Provide the (x, y) coordinate of the cell's center where the given text is located.  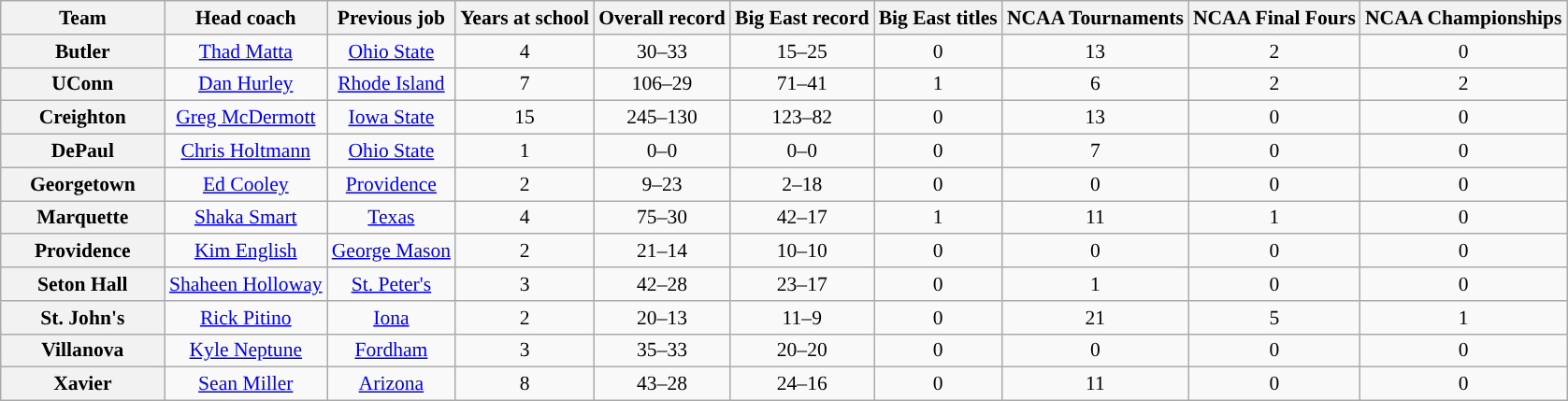
Chris Holtmann (246, 151)
DePaul (82, 151)
21 (1096, 318)
Greg McDermott (246, 118)
106–29 (662, 84)
George Mason (391, 251)
Marquette (82, 218)
Kim English (246, 251)
Texas (391, 218)
6 (1096, 84)
21–14 (662, 251)
15–25 (802, 51)
15 (525, 118)
2–18 (802, 184)
24–16 (802, 384)
Thad Matta (246, 51)
Overall record (662, 18)
5 (1274, 318)
Iona (391, 318)
Georgetown (82, 184)
St. Peter's (391, 284)
UConn (82, 84)
Big East record (802, 18)
75–30 (662, 218)
Kyle Neptune (246, 351)
20–20 (802, 351)
42–28 (662, 284)
Rick Pitino (246, 318)
30–33 (662, 51)
Xavier (82, 384)
9–23 (662, 184)
Sean Miller (246, 384)
Shaka Smart (246, 218)
43–28 (662, 384)
NCAA Championships (1464, 18)
Team (82, 18)
Creighton (82, 118)
Ed Cooley (246, 184)
8 (525, 384)
NCAA Tournaments (1096, 18)
NCAA Final Fours (1274, 18)
St. John's (82, 318)
71–41 (802, 84)
23–17 (802, 284)
Years at school (525, 18)
Big East titles (939, 18)
Arizona (391, 384)
Dan Hurley (246, 84)
Head coach (246, 18)
Shaheen Holloway (246, 284)
Villanova (82, 351)
Fordham (391, 351)
Previous job (391, 18)
35–33 (662, 351)
10–10 (802, 251)
11–9 (802, 318)
123–82 (802, 118)
20–13 (662, 318)
Rhode Island (391, 84)
Iowa State (391, 118)
42–17 (802, 218)
245–130 (662, 118)
Seton Hall (82, 284)
Butler (82, 51)
